Return [X, Y] of the center of cell containing provided text 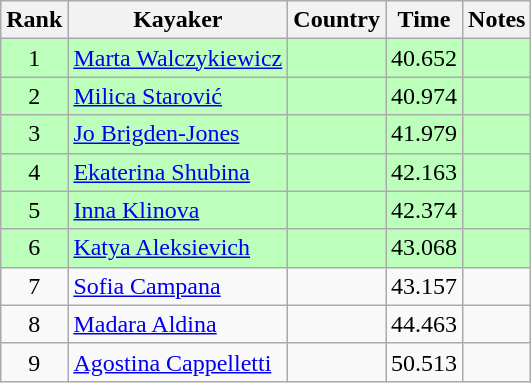
43.068 [424, 248]
Rank [34, 20]
7 [34, 286]
4 [34, 172]
Agostina Cappelletti [178, 362]
43.157 [424, 286]
Jo Brigden-Jones [178, 134]
42.163 [424, 172]
6 [34, 248]
Inna Klinova [178, 210]
50.513 [424, 362]
5 [34, 210]
Country [337, 20]
Marta Walczykiewicz [178, 58]
Katya Aleksievich [178, 248]
2 [34, 96]
Milica Starović [178, 96]
Notes [497, 20]
40.974 [424, 96]
3 [34, 134]
44.463 [424, 324]
42.374 [424, 210]
Madara Aldina [178, 324]
Kayaker [178, 20]
9 [34, 362]
Time [424, 20]
1 [34, 58]
Sofia Campana [178, 286]
8 [34, 324]
40.652 [424, 58]
Ekaterina Shubina [178, 172]
41.979 [424, 134]
